Determine the [X, Y] coordinate at the center of the cell enclosing the given text.  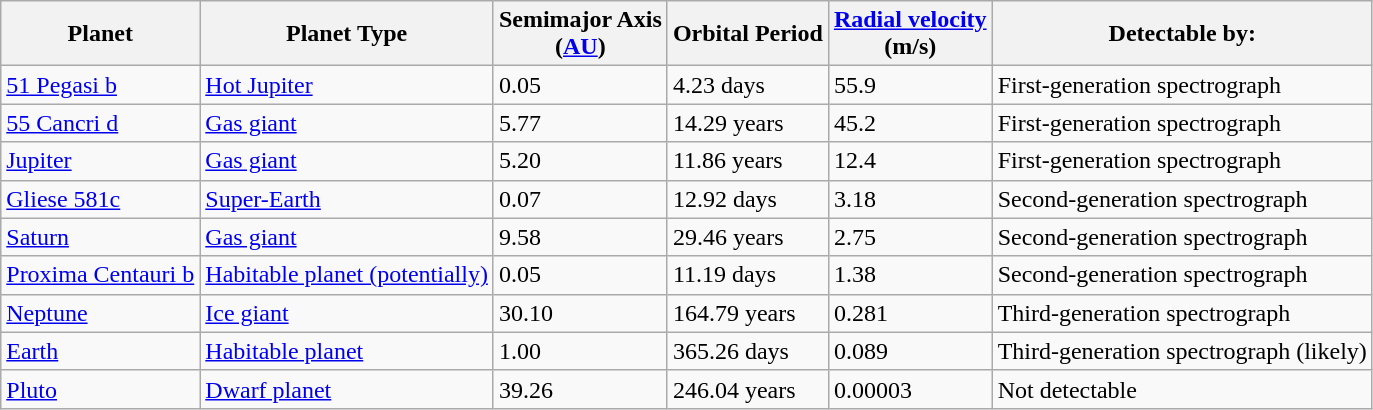
Super-Earth [347, 199]
0.281 [910, 313]
39.26 [580, 389]
2.75 [910, 237]
0.089 [910, 351]
Detectable by: [1182, 34]
Radial velocity(m/s) [910, 34]
11.86 years [748, 161]
51 Pegasi b [100, 85]
Habitable planet (potentially) [347, 275]
1.00 [580, 351]
Not detectable [1182, 389]
0.07 [580, 199]
3.18 [910, 199]
45.2 [910, 123]
5.20 [580, 161]
1.38 [910, 275]
Gliese 581c [100, 199]
246.04 years [748, 389]
5.77 [580, 123]
164.79 years [748, 313]
30.10 [580, 313]
Planet Type [347, 34]
Orbital Period [748, 34]
9.58 [580, 237]
0.00003 [910, 389]
4.23 days [748, 85]
Third-generation spectrograph [1182, 313]
55.9 [910, 85]
Ice giant [347, 313]
11.19 days [748, 275]
12.4 [910, 161]
Hot Jupiter [347, 85]
Semimajor Axis (AU) [580, 34]
Saturn [100, 237]
Habitable planet [347, 351]
29.46 years [748, 237]
14.29 years [748, 123]
365.26 days [748, 351]
Earth [100, 351]
Planet [100, 34]
Dwarf planet [347, 389]
Third-generation spectrograph (likely) [1182, 351]
12.92 days [748, 199]
Proxima Centauri b [100, 275]
Neptune [100, 313]
55 Cancri d [100, 123]
Jupiter [100, 161]
Pluto [100, 389]
